Pinpoint the cell where the given text exists, returning its (X, Y) midpoint coordinate. 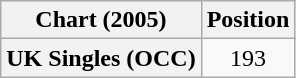
UK Singles (OCC) (101, 58)
Position (248, 20)
Chart (2005) (101, 20)
193 (248, 58)
